Return the (x, y) coordinate for the center point of the cell that contains the specified text.  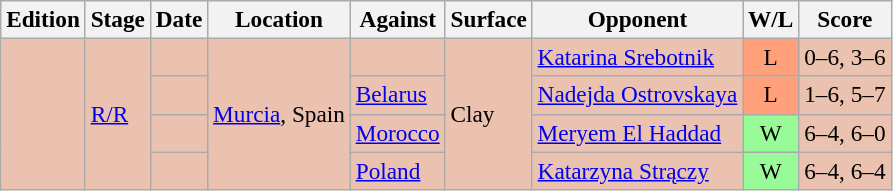
Date (178, 19)
Belarus (398, 95)
0–6, 3–6 (845, 57)
Katarina Srebotnik (637, 57)
Morocco (398, 133)
Edition (44, 19)
R/R (118, 114)
Score (845, 19)
Meryem El Haddad (637, 133)
W/L (771, 19)
6–4, 6–4 (845, 170)
Location (280, 19)
Nadejda Ostrovskaya (637, 95)
Clay (488, 114)
Stage (118, 19)
Surface (488, 19)
Poland (398, 170)
1–6, 5–7 (845, 95)
6–4, 6–0 (845, 133)
Against (398, 19)
Katarzyna Strączy (637, 170)
Opponent (637, 19)
Murcia, Spain (280, 114)
